Capture the cell that displays the provided text and extract its [x, y] central coordinate. 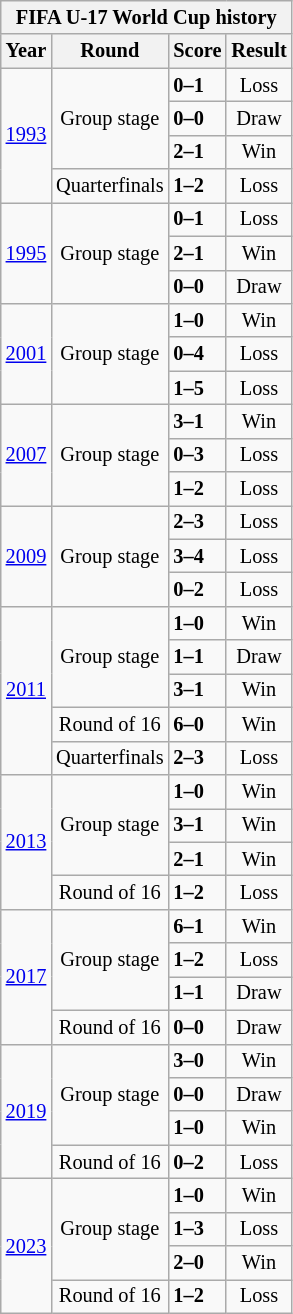
2017 [26, 976]
6–0 [197, 724]
Score [197, 51]
Result [258, 51]
2009 [26, 556]
1–3 [197, 1229]
0–3 [197, 455]
3–0 [197, 1061]
1995 [26, 252]
1–5 [197, 388]
FIFA U-17 World Cup history [146, 17]
Round [110, 51]
0–4 [197, 354]
2019 [26, 1112]
3–4 [197, 556]
2011 [26, 690]
2007 [26, 454]
2001 [26, 354]
6–1 [197, 926]
Year [26, 51]
2–0 [197, 1263]
1993 [26, 136]
2013 [26, 842]
2023 [26, 1246]
